Return the (x, y) coordinate for the center point of the cell that contains the specified text.  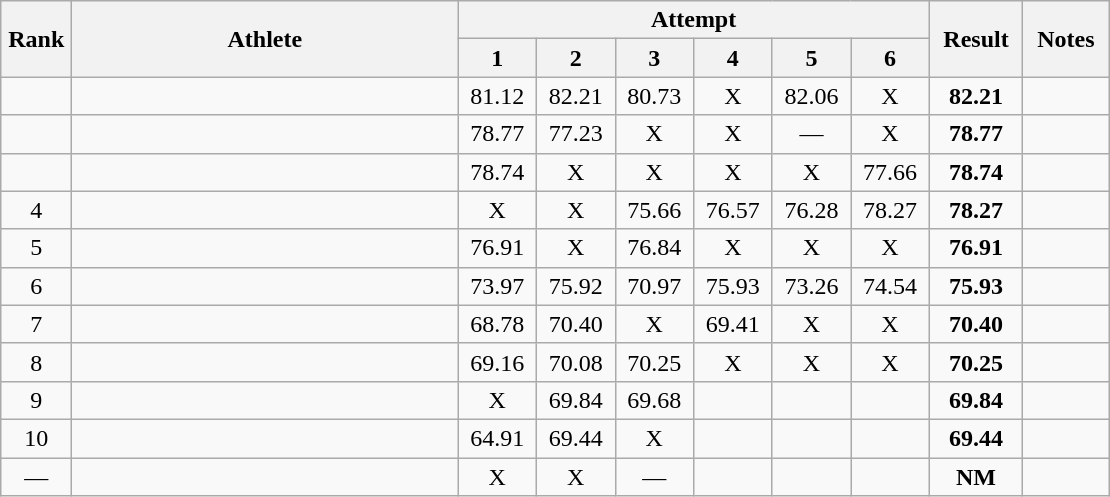
64.91 (498, 438)
80.73 (654, 96)
73.26 (812, 286)
77.23 (576, 134)
8 (36, 362)
81.12 (498, 96)
70.08 (576, 362)
3 (654, 58)
82.06 (812, 96)
76.28 (812, 210)
1 (498, 58)
Result (976, 39)
77.66 (890, 172)
7 (36, 324)
69.68 (654, 400)
Attempt (694, 20)
2 (576, 58)
74.54 (890, 286)
Athlete (265, 39)
70.97 (654, 286)
76.57 (734, 210)
NM (976, 477)
Notes (1066, 39)
9 (36, 400)
69.16 (498, 362)
Rank (36, 39)
68.78 (498, 324)
10 (36, 438)
75.66 (654, 210)
75.92 (576, 286)
73.97 (498, 286)
76.84 (654, 248)
69.41 (734, 324)
